Scan for the cell matching the given text and deliver its (x, y) coordinate at center. 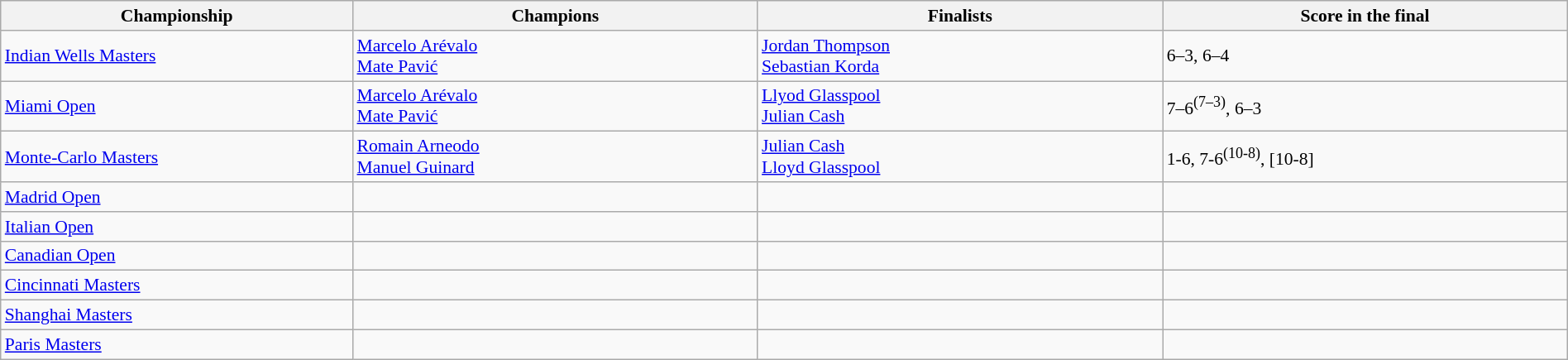
Miami Open (177, 106)
Monte-Carlo Masters (177, 157)
Paris Masters (177, 344)
1-6, 7-6(10-8), [10-8] (1365, 157)
Champions (555, 16)
Championship (177, 16)
Llyod Glasspool Julian Cash (960, 106)
Julian Cash Lloyd Glasspool (960, 157)
7–6(7–3), 6–3 (1365, 106)
Indian Wells Masters (177, 56)
Score in the final (1365, 16)
Romain Arneodo Manuel Guinard (555, 157)
Madrid Open (177, 197)
Cincinnati Masters (177, 286)
Finalists (960, 16)
Shanghai Masters (177, 315)
Jordan Thompson Sebastian Korda (960, 56)
Canadian Open (177, 256)
6–3, 6–4 (1365, 56)
Italian Open (177, 227)
